Search for the cell housing the specified text and yield its [x, y] center coordinate. 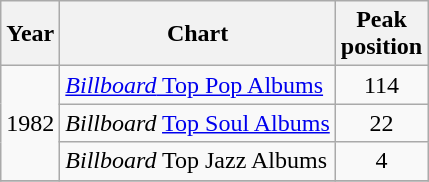
22 [381, 123]
4 [381, 161]
Billboard Top Pop Albums [198, 85]
Billboard Top Jazz Albums [198, 161]
Chart [198, 34]
1982 [30, 123]
Year [30, 34]
114 [381, 85]
Billboard Top Soul Albums [198, 123]
Peakposition [381, 34]
